Return the (x, y) coordinate for the center point of the cell that contains the specified text.  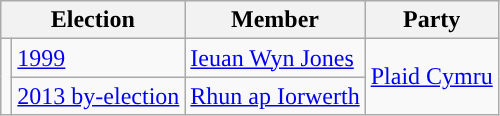
Ieuan Wyn Jones (275, 58)
Party (432, 20)
Election (93, 20)
2013 by-election (98, 96)
Member (275, 20)
Rhun ap Iorwerth (275, 96)
Plaid Cymru (432, 77)
1999 (98, 58)
